For the text-containing cell, return its midpoint in (X, Y) coordinate format. 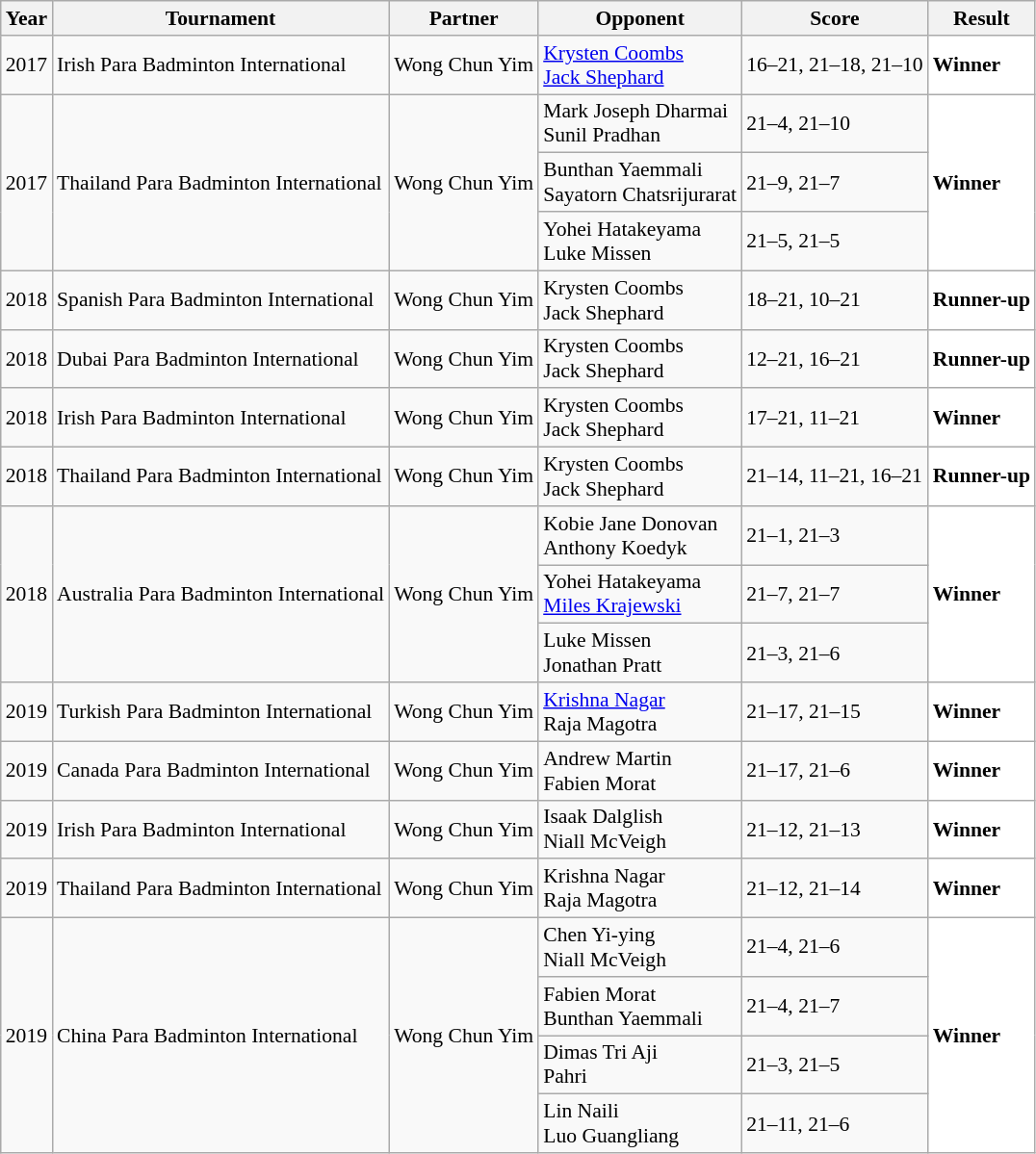
Dubai Para Badminton International (220, 358)
21–4, 21–7 (835, 1007)
Kobie Jane Donovan Anthony Koedyk (639, 535)
Year (27, 18)
Opponent (639, 18)
Spanish Para Badminton International (220, 300)
21–14, 11–21, 16–21 (835, 477)
21–17, 21–15 (835, 712)
Turkish Para Badminton International (220, 712)
21–3, 21–5 (835, 1064)
16–21, 21–18, 21–10 (835, 65)
21–7, 21–7 (835, 595)
Isaak Dalglish Niall McVeigh (639, 830)
Yohei Hatakeyama Miles Krajewski (639, 595)
21–3, 21–6 (835, 653)
21–12, 21–14 (835, 889)
21–4, 21–6 (835, 947)
Fabien Morat Bunthan Yaemmali (639, 1007)
Andrew Martin Fabien Morat (639, 770)
Bunthan Yaemmali Sayatorn Chatsrijurarat (639, 183)
18–21, 10–21 (835, 300)
Result (982, 18)
21–17, 21–6 (835, 770)
Tournament (220, 18)
17–21, 11–21 (835, 418)
21–5, 21–5 (835, 241)
Luke Missen Jonathan Pratt (639, 653)
Partner (464, 18)
Chen Yi-ying Niall McVeigh (639, 947)
Canada Para Badminton International (220, 770)
21–1, 21–3 (835, 535)
China Para Badminton International (220, 1036)
Score (835, 18)
21–9, 21–7 (835, 183)
21–4, 21–10 (835, 123)
12–21, 16–21 (835, 358)
Australia Para Badminton International (220, 595)
21–11, 21–6 (835, 1124)
21–12, 21–13 (835, 830)
Mark Joseph Dharmai Sunil Pradhan (639, 123)
Yohei Hatakeyama Luke Missen (639, 241)
Lin Naili Luo Guangliang (639, 1124)
Dimas Tri Aji Pahri (639, 1064)
